Capture the cell that displays the provided text and extract its [x, y] central coordinate. 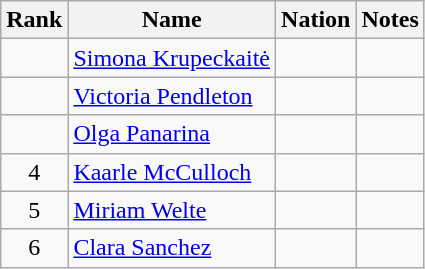
Rank [34, 20]
4 [34, 172]
Kaarle McCulloch [172, 172]
Clara Sanchez [172, 248]
Miriam Welte [172, 210]
Olga Panarina [172, 134]
6 [34, 248]
Notes [390, 20]
Nation [316, 20]
Victoria Pendleton [172, 96]
Simona Krupeckaitė [172, 58]
Name [172, 20]
5 [34, 210]
